Scan for the cell matching the given text and deliver its (x, y) coordinate at center. 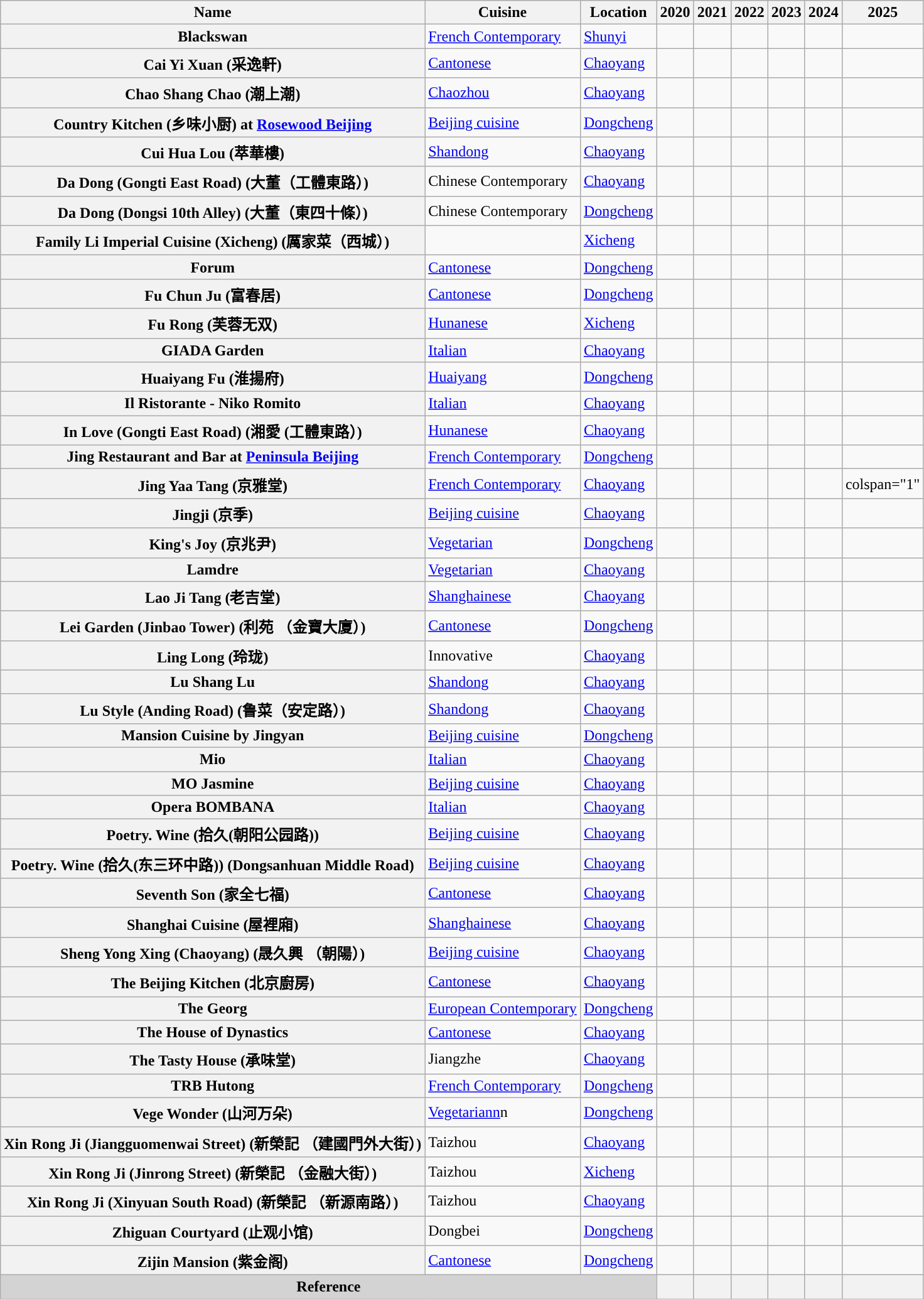
Shunyi (618, 36)
Location (618, 13)
Zhiguan Courtyard (止观小馆) (213, 1231)
Fu Rong (芙蓉无双) (213, 323)
Mansion Cuisine by Jingyan (213, 735)
Huaiyang Fu (淮揚府) (213, 377)
Chaozhou (503, 93)
Jing Restaurant and Bar at Peninsula Beijing (213, 457)
Fu Chun Ju (富春居) (213, 294)
Huaiyang (503, 377)
Vege Wonder (山河万朵) (213, 1113)
Poetry. Wine (拾久(东三环中路)) (Dongsanhuan Middle Road) (213, 864)
Jiangzhe (503, 1059)
Vegetariannn (503, 1113)
2023 (786, 13)
The Beijing Kitchen (北京廚房) (213, 982)
Da Dong (Gongti East Road) (大董（工體東路）) (213, 181)
European Contemporary (503, 1008)
The Tasty House (承味堂) (213, 1059)
Seventh Son (家全七福) (213, 893)
2022 (749, 13)
Country Kitchen (乡味小厨) at Rosewood Beijing (213, 122)
Name (213, 13)
Lao Ji Tang (老吉堂) (213, 596)
Cai Yi Xuan (采逸軒) (213, 63)
Shanghai Cuisine (屋裡廂) (213, 923)
Xin Rong Ji (Jiangguomenwai Street) (新榮記 （建國門外大街）) (213, 1141)
Lu Shang Lu (213, 682)
Chao Shang Chao (潮上潮) (213, 93)
Sheng Yong Xing (Chaoyang) (晟久興 （朝陽）) (213, 952)
Lu Style (Anding Road) (鲁菜（安定路）) (213, 708)
Xin Rong Ji (Xinyuan South Road) (新榮記 （新源南路）) (213, 1200)
Forum (213, 267)
In Love (Gongti East Road) (湘愛 (工體東路）) (213, 431)
2020 (675, 13)
Reference (329, 1287)
Il Ristorante - Niko Romito (213, 404)
Blackswan (213, 36)
Jing Yaa Tang (京雅堂) (213, 483)
Dongbei (503, 1231)
Family Li Imperial Cuisine (Xicheng) (厲家菜（西城）) (213, 240)
2024 (824, 13)
Xin Rong Ji (Jinrong Street) (新榮記 （金融大街）) (213, 1172)
Zijin Mansion (紫金阁) (213, 1261)
Lei Garden (Jinbao Tower) (利苑 （金寶大廈）) (213, 625)
colspan="1" (883, 483)
Mio (213, 759)
MO Jasmine (213, 783)
GIADA Garden (213, 350)
Da Dong (Dongsi 10th Alley) (大董（東四十條）) (213, 211)
2021 (712, 13)
Cuisine (503, 13)
Ling Long (玲珑) (213, 655)
Cui Hua Lou (萃華樓) (213, 152)
Poetry. Wine (拾久(朝阳公园路)) (213, 834)
TRB Hutong (213, 1086)
Opera BOMBANA (213, 807)
2025 (883, 13)
The House of Dynastics (213, 1032)
Innovative (503, 655)
Lamdre (213, 569)
The Georg (213, 1008)
King's Joy (京兆尹) (213, 542)
Jingji (京季) (213, 514)
